Find where the given text appears and provide that cell's center as (X, Y) coordinate. 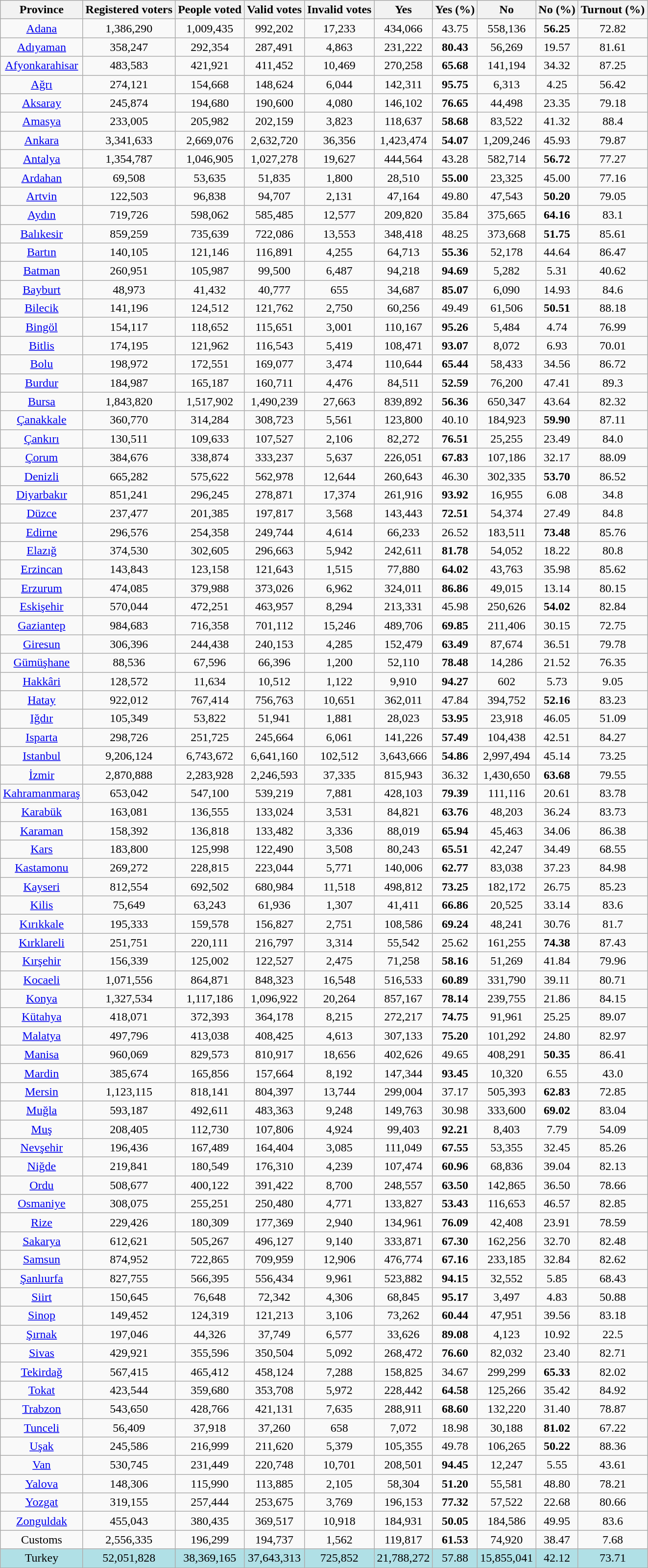
50.88 (613, 1297)
159,578 (210, 924)
421,131 (274, 1409)
58,433 (506, 364)
Invalid votes (339, 10)
Isparta (42, 737)
72.75 (613, 625)
35.42 (557, 1390)
163,081 (129, 812)
7.79 (557, 1129)
Şanlıurfa (42, 1278)
122,527 (274, 961)
Bilecik (42, 308)
18.98 (455, 1428)
373,668 (506, 234)
33,626 (404, 1334)
78.48 (455, 663)
30.76 (557, 924)
82.71 (613, 1353)
124,512 (210, 308)
83.23 (613, 700)
Gümüşhane (42, 663)
202,159 (274, 122)
86.86 (455, 588)
756,763 (274, 700)
63.50 (455, 1185)
874,952 (129, 1260)
46.57 (557, 1204)
67.22 (613, 1428)
41,432 (210, 290)
22.5 (613, 1334)
79.55 (613, 774)
60,256 (404, 308)
95.17 (455, 1297)
331,790 (506, 980)
44,326 (210, 1334)
169,077 (274, 364)
69.24 (455, 924)
190,600 (274, 103)
296,663 (274, 551)
2,106 (339, 439)
19.57 (557, 47)
76.09 (455, 1222)
402,626 (404, 1054)
116,543 (274, 346)
Bingöl (42, 327)
9,961 (339, 1278)
112,730 (210, 1129)
Çankırı (42, 439)
2,997,494 (506, 756)
Kahramanmaraş (42, 793)
196,436 (129, 1148)
56.42 (613, 84)
142,865 (506, 1185)
2,105 (339, 1484)
72.51 (455, 513)
254,358 (210, 532)
184,931 (404, 1521)
61,506 (506, 308)
Çorum (42, 457)
18.22 (557, 551)
77.16 (613, 177)
182,172 (506, 887)
76.60 (455, 1353)
497,796 (129, 1036)
208,501 (404, 1465)
Registered voters (129, 10)
78.59 (613, 1222)
36.50 (557, 1185)
Adıyaman (42, 47)
83.1 (613, 215)
Yes (%) (455, 10)
94.15 (455, 1278)
183,800 (129, 849)
Istanbul (42, 756)
164,404 (274, 1148)
48.80 (557, 1484)
39.56 (557, 1316)
86.52 (613, 476)
106,265 (506, 1446)
56,409 (129, 1428)
141,196 (129, 308)
Erzurum (42, 588)
No (%) (557, 10)
148,624 (274, 84)
Diyarbakır (42, 495)
32,552 (506, 1278)
Valid votes (274, 10)
83.18 (613, 1316)
8,294 (339, 607)
Artvin (42, 196)
2,475 (339, 961)
165,856 (210, 1073)
4,306 (339, 1297)
149,763 (404, 1110)
57,522 (506, 1502)
463,957 (274, 607)
5,092 (339, 1353)
Customs (42, 1540)
9,206,124 (129, 756)
3,643,666 (404, 756)
80.71 (613, 980)
37,335 (339, 774)
77.32 (455, 1502)
51,941 (274, 719)
859,259 (129, 234)
73,262 (404, 1316)
Yalova (42, 1484)
75.20 (455, 1036)
62.83 (557, 1092)
992,202 (274, 28)
20,525 (506, 905)
Muğla (42, 1110)
253,675 (274, 1502)
162,256 (506, 1241)
32.70 (557, 1241)
Mardin (42, 1073)
101,292 (506, 1036)
423,544 (129, 1390)
810,917 (274, 1054)
95.75 (455, 84)
150,645 (129, 1297)
121,643 (274, 570)
653,042 (129, 793)
51,835 (274, 177)
229,426 (129, 1222)
Çanakkale (42, 420)
141,226 (404, 737)
1,209,246 (506, 140)
52,178 (506, 252)
68.55 (613, 849)
36,356 (339, 140)
2,940 (339, 1222)
505,267 (210, 1241)
249,744 (274, 532)
34.49 (557, 849)
58.16 (455, 961)
53.95 (455, 719)
6,641,160 (274, 756)
1,096,922 (274, 998)
69,508 (129, 177)
99,403 (404, 1129)
213,331 (404, 607)
556,434 (274, 1278)
299,004 (404, 1092)
107,806 (274, 1129)
23.91 (557, 1222)
63.49 (455, 644)
22.68 (557, 1502)
28,510 (404, 177)
216,797 (274, 943)
5,419 (339, 346)
125,002 (210, 961)
66.86 (455, 905)
18,656 (339, 1054)
292,354 (210, 47)
2,669,076 (210, 140)
1,009,435 (210, 28)
566,395 (210, 1278)
45.98 (455, 607)
30.98 (455, 1110)
10,701 (339, 1465)
244,438 (210, 644)
115,990 (210, 1484)
41,411 (404, 905)
6,061 (339, 737)
121,762 (274, 308)
Kastamonu (42, 868)
43.61 (613, 1465)
Rize (42, 1222)
132,220 (506, 1409)
25.25 (557, 1017)
231,449 (210, 1465)
45.00 (557, 177)
287,491 (274, 47)
161,255 (506, 943)
14,286 (506, 663)
81.78 (455, 551)
505,393 (506, 1092)
67,596 (210, 663)
49.80 (455, 196)
434,066 (404, 28)
65.44 (455, 364)
857,167 (404, 998)
86.47 (613, 252)
68,845 (404, 1297)
85.26 (613, 1148)
50.22 (557, 1446)
71,258 (404, 961)
İzmir (42, 774)
109,633 (210, 439)
Kayseri (42, 887)
66,396 (274, 663)
No (506, 10)
7,635 (339, 1409)
735,639 (210, 234)
82,272 (404, 439)
45.93 (557, 140)
83.73 (613, 812)
41.32 (557, 122)
413,038 (210, 1036)
197,817 (274, 513)
612,621 (129, 1241)
9.05 (613, 681)
237,477 (129, 513)
358,247 (129, 47)
1,117,186 (210, 998)
35.84 (455, 215)
306,396 (129, 644)
Ardahan (42, 177)
20.61 (557, 793)
5,942 (339, 551)
143,843 (129, 570)
184,586 (506, 1521)
107,186 (506, 457)
165,187 (210, 383)
288,911 (404, 1409)
78.21 (613, 1484)
80.43 (455, 47)
83.78 (613, 793)
118,652 (210, 327)
2,750 (339, 308)
1,307 (339, 905)
302,605 (210, 551)
23.49 (557, 439)
2,632,720 (274, 140)
83,522 (506, 122)
1,490,239 (274, 401)
94.69 (455, 271)
99,500 (274, 271)
Antalya (42, 159)
116,891 (274, 252)
496,127 (274, 1241)
6.08 (557, 495)
82.48 (613, 1241)
58,304 (404, 1484)
375,665 (506, 215)
1,200 (339, 663)
Van (42, 1465)
Elazığ (42, 551)
Malatya (42, 1036)
296,576 (129, 532)
105,987 (210, 271)
78.87 (613, 1409)
56.72 (557, 159)
Burdur (42, 383)
2,246,593 (274, 774)
12,577 (339, 215)
4,614 (339, 532)
68.60 (455, 1409)
119,817 (404, 1540)
158,825 (404, 1371)
709,959 (274, 1260)
52.59 (455, 383)
82.13 (613, 1167)
174,195 (129, 346)
10,469 (339, 66)
Tokat (42, 1390)
960,069 (129, 1054)
184,923 (506, 420)
21.52 (557, 663)
5,637 (339, 457)
355,596 (210, 1353)
60.96 (455, 1167)
380,435 (210, 1521)
8,192 (339, 1073)
32.84 (557, 1260)
84.15 (613, 998)
2,283,928 (210, 774)
57.88 (455, 1558)
5.73 (557, 681)
86.72 (613, 364)
87.11 (613, 420)
93.92 (455, 495)
47,951 (506, 1316)
400,122 (210, 1185)
34.32 (557, 66)
125,266 (506, 1390)
8,215 (339, 1017)
428,103 (404, 793)
Ankara (42, 140)
Batman (42, 271)
2,870,888 (129, 774)
45.14 (557, 756)
81.7 (613, 924)
87,674 (506, 644)
180,549 (210, 1167)
123,158 (210, 570)
78.66 (613, 1185)
39.04 (557, 1167)
Aksaray (42, 103)
373,026 (274, 588)
Konya (42, 998)
324,011 (404, 588)
91,961 (506, 1017)
107,474 (404, 1167)
31.40 (557, 1409)
People voted (210, 10)
57.49 (455, 737)
359,680 (210, 1390)
53,822 (210, 719)
3,474 (339, 364)
167,489 (210, 1148)
1,562 (339, 1540)
49.78 (455, 1446)
141,194 (506, 66)
483,583 (129, 66)
82.85 (613, 1204)
1,071,556 (129, 980)
64.58 (455, 1390)
483,363 (274, 1110)
239,755 (506, 998)
827,755 (129, 1278)
250,480 (274, 1204)
124,319 (210, 1316)
172,551 (210, 364)
333,600 (506, 1110)
76.99 (613, 327)
142,311 (404, 84)
198,972 (129, 364)
115,651 (274, 327)
Osmaniye (42, 1204)
72,342 (274, 1297)
Nevşehir (42, 1148)
84.6 (613, 290)
20,264 (339, 998)
72.85 (613, 1092)
51.75 (557, 234)
8,072 (506, 346)
701,112 (274, 625)
17,374 (339, 495)
372,393 (210, 1017)
160,711 (274, 383)
Province (42, 10)
52.16 (557, 700)
818,141 (210, 1092)
50.05 (455, 1521)
716,358 (210, 625)
149,452 (129, 1316)
76,648 (210, 1297)
128,572 (129, 681)
80,243 (404, 849)
111,049 (404, 1148)
86.41 (613, 1054)
53,635 (210, 177)
64.02 (455, 570)
Mersin (42, 1092)
89.08 (455, 1334)
180,309 (210, 1222)
208,405 (129, 1129)
87.43 (613, 943)
1,027,278 (274, 159)
508,677 (129, 1185)
1,517,902 (210, 401)
Aydın (42, 215)
251,751 (129, 943)
248,557 (404, 1185)
465,412 (210, 1371)
110,167 (404, 327)
353,708 (274, 1390)
37,918 (210, 1428)
575,622 (210, 476)
84.27 (613, 737)
52,051,828 (129, 1558)
19,627 (339, 159)
78.14 (455, 998)
680,984 (274, 887)
196,299 (210, 1540)
44.64 (557, 252)
39.11 (557, 980)
45,463 (506, 831)
34,687 (404, 290)
13.14 (557, 588)
108,586 (404, 924)
3,568 (339, 513)
585,485 (274, 215)
136,555 (210, 812)
122,490 (274, 849)
108,471 (404, 346)
79.05 (613, 196)
14.93 (557, 290)
59.90 (557, 420)
84.98 (613, 868)
92.21 (455, 1129)
539,219 (274, 793)
1,515 (339, 570)
146,102 (404, 103)
Hatay (42, 700)
Balıkesir (42, 234)
93.45 (455, 1073)
121,213 (274, 1316)
54.07 (455, 140)
140,006 (404, 868)
350,504 (274, 1353)
67.55 (455, 1148)
81.02 (557, 1428)
2,751 (339, 924)
12,644 (339, 476)
408,425 (274, 1036)
130,511 (129, 439)
658 (339, 1428)
209,820 (404, 215)
Yozgat (42, 1502)
Ordu (42, 1185)
Sivas (42, 1353)
51.09 (613, 719)
219,841 (129, 1167)
118,637 (404, 122)
205,982 (210, 122)
56,269 (506, 47)
69.02 (557, 1110)
147,344 (404, 1073)
85.23 (613, 887)
79.39 (455, 793)
1,122 (339, 681)
44,498 (506, 103)
61.53 (455, 1540)
242,611 (404, 551)
56.36 (455, 401)
338,874 (210, 457)
12,906 (339, 1260)
79.96 (613, 961)
95.26 (455, 327)
11,634 (210, 681)
81.61 (613, 47)
Hakkâri (42, 681)
Kilis (42, 905)
76.35 (613, 663)
543,650 (129, 1409)
197,046 (129, 1334)
23.35 (557, 103)
40.10 (455, 420)
184,987 (129, 383)
89.07 (613, 1017)
314,284 (210, 420)
42,408 (506, 1222)
79.78 (613, 644)
88,019 (404, 831)
6,487 (339, 271)
245,874 (129, 103)
5,972 (339, 1390)
16,548 (339, 980)
11,518 (339, 887)
86.38 (613, 831)
37.17 (455, 1092)
134,961 (404, 1222)
602 (506, 681)
16,955 (506, 495)
4.83 (557, 1297)
136,818 (210, 831)
60.44 (455, 1316)
73.48 (557, 532)
4,123 (506, 1334)
33.14 (557, 905)
489,706 (404, 625)
105,349 (129, 719)
43,763 (506, 570)
593,187 (129, 1110)
54.09 (613, 1129)
Tunceli (42, 1428)
80.66 (613, 1502)
49.65 (455, 1054)
270,258 (404, 66)
298,726 (129, 737)
455,043 (129, 1521)
84.8 (613, 513)
80.15 (613, 588)
43.64 (557, 401)
28,023 (404, 719)
121,146 (210, 252)
48,973 (129, 290)
15,855,041 (506, 1558)
82.02 (613, 1371)
308,075 (129, 1204)
6,743,672 (210, 756)
582,714 (506, 159)
Erzincan (42, 570)
4,771 (339, 1204)
5,379 (339, 1446)
1,123,115 (129, 1092)
60.89 (455, 980)
492,611 (210, 1110)
767,414 (210, 700)
38,369,165 (210, 1558)
5.31 (557, 271)
260,643 (404, 476)
458,124 (274, 1371)
84,511 (404, 383)
296,245 (210, 495)
48,241 (506, 924)
148,306 (129, 1484)
268,472 (404, 1353)
88.09 (613, 457)
43.0 (613, 1073)
70.01 (613, 346)
233,005 (129, 122)
3,314 (339, 943)
85.61 (613, 234)
3,823 (339, 122)
76,200 (506, 383)
143,443 (404, 513)
10,512 (274, 681)
47,543 (506, 196)
26.52 (455, 532)
156,339 (129, 961)
63.68 (557, 774)
17,233 (339, 28)
30.15 (557, 625)
194,737 (274, 1540)
69.85 (455, 625)
83.04 (613, 1110)
5,771 (339, 868)
48,203 (506, 812)
73.71 (613, 1558)
50.20 (557, 196)
122,503 (129, 196)
34.56 (557, 364)
516,533 (404, 980)
1,843,820 (129, 401)
77,880 (404, 570)
88.36 (613, 1446)
84,821 (404, 812)
55.36 (455, 252)
725,852 (339, 1558)
158,392 (129, 831)
156,827 (274, 924)
4.25 (557, 84)
4.74 (557, 327)
113,885 (274, 1484)
49.95 (557, 1521)
176,310 (274, 1167)
1,386,290 (129, 28)
1,354,787 (129, 159)
7.68 (613, 1540)
421,921 (210, 66)
25,255 (506, 439)
Manisa (42, 1054)
104,438 (506, 737)
4,613 (339, 1036)
21,788,272 (404, 1558)
82.62 (613, 1260)
692,502 (210, 887)
384,676 (129, 457)
665,282 (129, 476)
6,090 (506, 290)
226,051 (404, 457)
8,403 (506, 1129)
140,105 (129, 252)
Denizli (42, 476)
269,272 (129, 868)
722,865 (210, 1260)
27.49 (557, 513)
272,217 (404, 1017)
80.8 (613, 551)
76.51 (455, 439)
418,071 (129, 1017)
Karaman (42, 831)
47,164 (404, 196)
53,355 (506, 1148)
Kars (42, 849)
851,241 (129, 495)
379,988 (210, 588)
68.43 (613, 1278)
27,663 (339, 401)
67.30 (455, 1241)
Muş (42, 1129)
5.85 (557, 1278)
21.86 (557, 998)
152,479 (404, 644)
Edirne (42, 532)
47.84 (455, 700)
211,406 (506, 625)
476,774 (404, 1260)
245,664 (274, 737)
58.68 (455, 122)
123,800 (404, 420)
240,153 (274, 644)
598,062 (210, 215)
722,086 (274, 234)
3,769 (339, 1502)
34.8 (613, 495)
43.75 (455, 28)
Tekirdağ (42, 1371)
Uşak (42, 1446)
30,188 (506, 1428)
1,423,474 (404, 140)
53.43 (455, 1204)
94.45 (455, 1465)
51,269 (506, 961)
65.68 (455, 66)
Trabzon (42, 1409)
411,452 (274, 66)
68,836 (506, 1167)
76.65 (455, 103)
3,497 (506, 1297)
85.07 (455, 290)
385,674 (129, 1073)
38.47 (557, 1540)
125,998 (210, 849)
220,111 (210, 943)
Düzce (42, 513)
47.41 (557, 383)
Turkey (42, 1558)
24.80 (557, 1036)
34.67 (455, 1371)
3,001 (339, 327)
133,482 (274, 831)
13,553 (339, 234)
4,239 (339, 1167)
9,140 (339, 1241)
570,044 (129, 607)
74.38 (557, 943)
85.62 (613, 570)
2,131 (339, 196)
Ağrı (42, 84)
52,110 (404, 663)
83,038 (506, 868)
Bolu (42, 364)
650,347 (506, 401)
3,336 (339, 831)
5,561 (339, 420)
3,106 (339, 1316)
55.00 (455, 177)
257,444 (210, 1502)
23,325 (506, 177)
299,299 (506, 1371)
88.4 (613, 122)
472,251 (210, 607)
54,374 (506, 513)
42.51 (557, 737)
56.25 (557, 28)
65.33 (557, 1371)
302,335 (506, 476)
984,683 (129, 625)
319,155 (129, 1502)
7,288 (339, 1371)
211,620 (274, 1446)
8,700 (339, 1185)
308,723 (274, 420)
1,881 (339, 719)
Siirt (42, 1297)
10.92 (557, 1334)
121,962 (210, 346)
231,222 (404, 47)
408,291 (506, 1054)
195,333 (129, 924)
12,247 (506, 1465)
Giresun (42, 644)
369,517 (274, 1521)
3,085 (339, 1148)
Kırşehir (42, 961)
391,422 (274, 1185)
333,871 (404, 1241)
Adana (42, 28)
Bitlis (42, 346)
250,626 (506, 607)
812,554 (129, 887)
105,355 (404, 1446)
82.32 (613, 401)
233,185 (506, 1260)
6.93 (557, 346)
79.18 (613, 103)
94.27 (455, 681)
228,442 (404, 1390)
65.51 (455, 849)
37,260 (274, 1428)
2,556,335 (129, 1540)
4,080 (339, 103)
558,136 (506, 28)
53.70 (557, 476)
3,508 (339, 849)
37,643,313 (274, 1558)
228,815 (210, 868)
62.77 (455, 868)
10,651 (339, 700)
530,745 (129, 1465)
4,924 (339, 1129)
1,430,650 (506, 774)
Bayburt (42, 290)
41.84 (557, 961)
4,863 (339, 47)
88,536 (129, 663)
77.27 (613, 159)
Yes (404, 10)
523,882 (404, 1278)
Gaziantep (42, 625)
133,827 (404, 1204)
360,770 (129, 420)
32.17 (557, 457)
848,323 (274, 980)
251,725 (210, 737)
307,133 (404, 1036)
74,920 (506, 1540)
84.0 (613, 439)
567,415 (129, 1371)
194,680 (210, 103)
6.55 (557, 1073)
13,744 (339, 1092)
Eskişehir (42, 607)
6,962 (339, 588)
66,233 (404, 532)
40.62 (613, 271)
79.87 (613, 140)
72.82 (613, 28)
374,530 (129, 551)
4,255 (339, 252)
37,749 (274, 1334)
10,320 (506, 1073)
1,327,534 (129, 998)
428,766 (210, 1409)
5,282 (506, 271)
815,943 (404, 774)
89.3 (613, 383)
64,713 (404, 252)
4,476 (339, 383)
6,313 (506, 84)
274,121 (129, 84)
5.55 (557, 1465)
177,369 (274, 1222)
36.51 (557, 644)
394,752 (506, 700)
48.25 (455, 234)
54,052 (506, 551)
67.83 (455, 457)
43.28 (455, 159)
23.40 (557, 1353)
201,385 (210, 513)
35.98 (557, 570)
3,341,633 (129, 140)
102,512 (339, 756)
655 (339, 290)
67.16 (455, 1260)
220,748 (274, 1465)
93.07 (455, 346)
50.35 (557, 1054)
7,072 (404, 1428)
7,881 (339, 793)
96,838 (210, 196)
6,044 (339, 84)
6,577 (339, 1334)
15,246 (339, 625)
1,046,905 (210, 159)
61,936 (274, 905)
88.18 (613, 308)
Kırıkkale (42, 924)
25.62 (455, 943)
154,668 (210, 84)
278,871 (274, 495)
255,251 (210, 1204)
133,024 (274, 812)
Amasya (42, 122)
111,116 (506, 793)
245,586 (129, 1446)
Turnout (%) (613, 10)
Kırklareli (42, 943)
82,032 (506, 1353)
Karabük (42, 812)
54.02 (557, 607)
37.23 (557, 868)
40,777 (274, 290)
63.76 (455, 812)
839,892 (404, 401)
87.25 (613, 66)
36.24 (557, 812)
498,812 (404, 887)
82.97 (613, 1036)
157,664 (274, 1073)
85.76 (613, 532)
55,581 (506, 1484)
55,542 (404, 943)
4,285 (339, 644)
333,237 (274, 457)
110,644 (404, 364)
719,726 (129, 215)
Şırnak (42, 1334)
84.92 (613, 1390)
196,153 (404, 1502)
36.32 (455, 774)
Kocaeli (42, 980)
42,247 (506, 849)
1,800 (339, 177)
261,916 (404, 495)
46.30 (455, 476)
829,573 (210, 1054)
46.05 (557, 719)
429,921 (129, 1353)
562,978 (274, 476)
Bartın (42, 252)
Kütahya (42, 1017)
49,015 (506, 588)
Afyonkarahisar (42, 66)
26.75 (557, 887)
82.84 (613, 607)
Sakarya (42, 1241)
3,531 (339, 812)
116,653 (506, 1204)
10,918 (339, 1521)
Niğde (42, 1167)
94,218 (404, 271)
75,649 (129, 905)
9,248 (339, 1110)
9,910 (404, 681)
Iğdır (42, 719)
804,397 (274, 1092)
Bursa (42, 401)
154,117 (129, 327)
Sinop (42, 1316)
107,527 (274, 439)
216,999 (210, 1446)
444,564 (404, 159)
364,178 (274, 1017)
54.86 (455, 756)
223,044 (274, 868)
65.94 (455, 831)
547,100 (210, 793)
34.06 (557, 831)
64.16 (557, 215)
23,918 (506, 719)
74.75 (455, 1017)
32.45 (557, 1148)
50.51 (557, 308)
Zonguldak (42, 1521)
94,707 (274, 196)
260,951 (129, 271)
5,484 (506, 327)
922,012 (129, 700)
474,085 (129, 588)
348,418 (404, 234)
63,243 (210, 905)
Samsun (42, 1260)
51.20 (455, 1484)
864,871 (210, 980)
183,511 (506, 532)
49.49 (455, 308)
362,011 (404, 700)
42.12 (557, 1558)
